Identify which cell holds the provided text, then report its (X, Y) central coordinate. 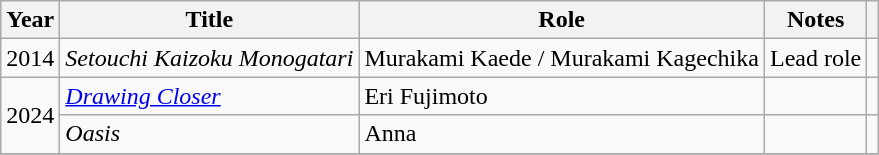
Notes (815, 20)
Year (30, 20)
2024 (30, 115)
Anna (562, 134)
2014 (30, 58)
Setouchi Kaizoku Monogatari (210, 58)
Eri Fujimoto (562, 96)
Murakami Kaede / Murakami Kagechika (562, 58)
Role (562, 20)
Title (210, 20)
Oasis (210, 134)
Lead role (815, 58)
Drawing Closer (210, 96)
